Return the (X, Y) coordinate for the center point of the cell that contains the specified text.  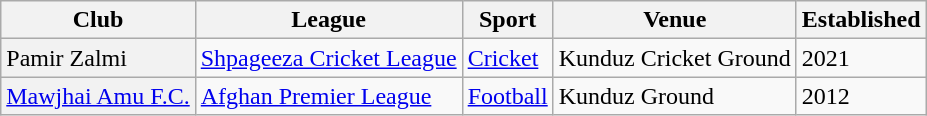
Sport (508, 20)
Cricket (508, 58)
2012 (861, 96)
League (328, 20)
Pamir Zalmi (98, 58)
Football (508, 96)
Kunduz Ground (674, 96)
Club (98, 20)
Afghan Premier League (328, 96)
Established (861, 20)
Kunduz Cricket Ground (674, 58)
Mawjhai Amu F.C. (98, 96)
Shpageeza Cricket League (328, 58)
Venue (674, 20)
2021 (861, 58)
